Search for the cell housing the specified text and yield its [x, y] center coordinate. 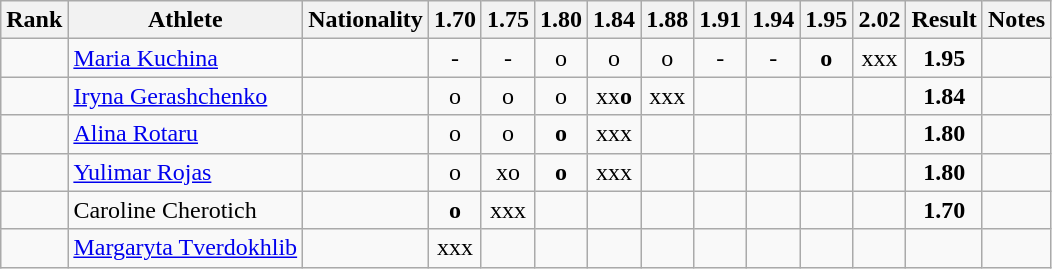
Nationality [366, 20]
Athlete [186, 20]
1.75 [508, 20]
1.88 [668, 20]
1.91 [720, 20]
Margaryta Tverdokhlib [186, 248]
Result [944, 20]
Notes [1016, 20]
1.94 [774, 20]
xo [508, 172]
Maria Kuchina [186, 58]
Alina Rotaru [186, 134]
Iryna Gerashchenko [186, 96]
Rank [34, 20]
2.02 [880, 20]
xxo [614, 96]
Yulimar Rojas [186, 172]
Caroline Cherotich [186, 210]
